Provide the (X, Y) coordinate of the cell's center where the given text is located.  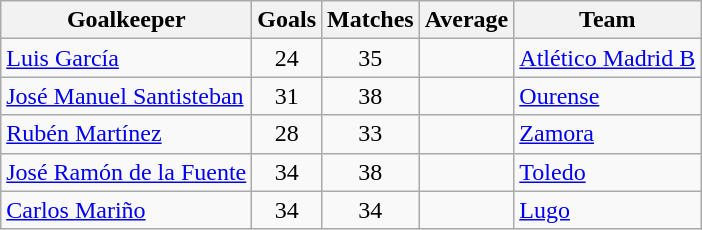
Goals (287, 20)
José Ramón de la Fuente (126, 172)
24 (287, 58)
Matches (371, 20)
Team (608, 20)
Toledo (608, 172)
35 (371, 58)
Carlos Mariño (126, 210)
Ourense (608, 96)
Zamora (608, 134)
Goalkeeper (126, 20)
Rubén Martínez (126, 134)
Average (466, 20)
33 (371, 134)
Lugo (608, 210)
31 (287, 96)
Atlético Madrid B (608, 58)
28 (287, 134)
José Manuel Santisteban (126, 96)
Luis García (126, 58)
